From the cell containing the given text, extract its center point as (X, Y) coordinate. 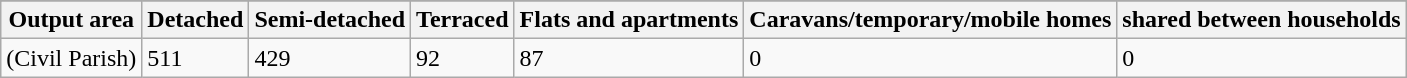
92 (462, 58)
Detached (196, 20)
Terraced (462, 20)
Caravans/temporary/mobile homes (930, 20)
Flats and apartments (629, 20)
shared between households (1262, 20)
Semi-detached (330, 20)
511 (196, 58)
Output area (72, 20)
429 (330, 58)
(Civil Parish) (72, 58)
87 (629, 58)
